Search for the cell housing the specified text and yield its (x, y) center coordinate. 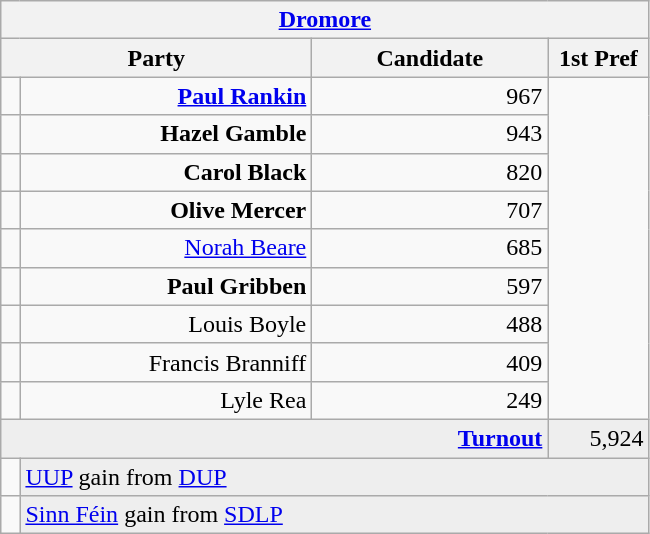
820 (430, 172)
967 (430, 96)
707 (430, 210)
Carol Black (166, 172)
Francis Branniff (166, 362)
Paul Rankin (166, 96)
Hazel Gamble (166, 134)
UUP gain from DUP (334, 477)
5,924 (598, 438)
597 (430, 286)
Paul Gribben (166, 286)
Sinn Féin gain from SDLP (334, 515)
685 (430, 248)
249 (430, 400)
Louis Boyle (166, 324)
Candidate (430, 58)
Dromore (325, 20)
488 (430, 324)
Party (156, 58)
409 (430, 362)
Turnout (274, 438)
943 (430, 134)
Norah Beare (166, 248)
Lyle Rea (166, 400)
Olive Mercer (166, 210)
1st Pref (598, 58)
